Determine the (X, Y) coordinate at the center of the cell enclosing the given text.  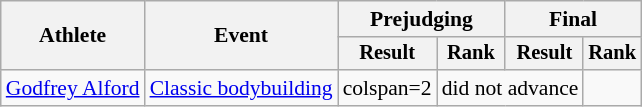
Final (573, 19)
Classic bodybuilding (242, 88)
did not advance (510, 88)
Event (242, 36)
Prejudging (422, 19)
colspan=2 (388, 88)
Godfrey Alford (73, 88)
Athlete (73, 36)
